Search for the cell housing the specified text and yield its [x, y] center coordinate. 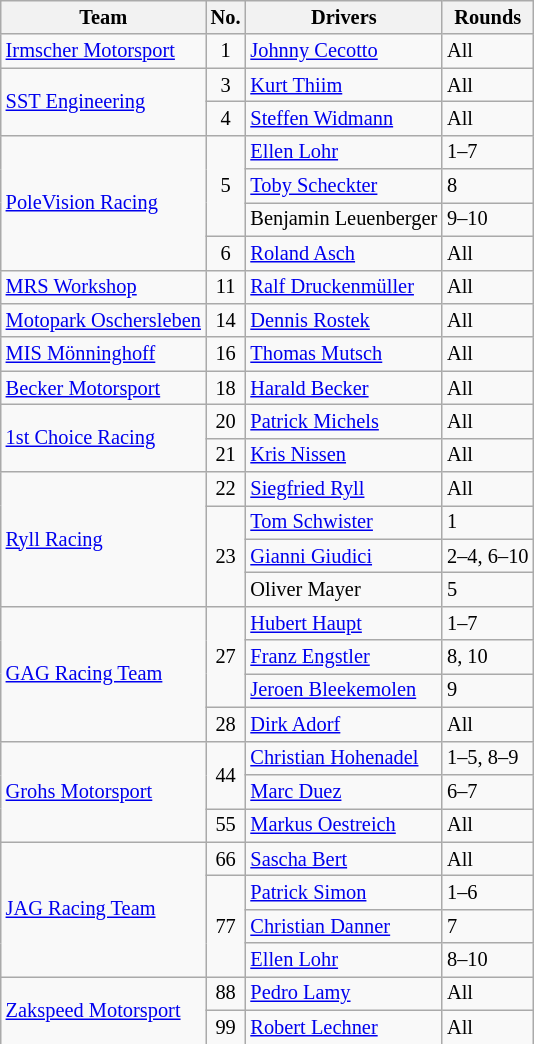
Franz Engstler [344, 657]
Thomas Mutsch [344, 354]
21 [226, 455]
Grohs Motorsport [104, 792]
8 [488, 186]
Sascha Bert [344, 859]
Christian Hohenadel [344, 758]
77 [226, 926]
Zakspeed Motorsport [104, 1010]
18 [226, 388]
99 [226, 1027]
JAG Racing Team [104, 910]
20 [226, 421]
1–6 [488, 892]
Patrick Michels [344, 421]
Rounds [488, 17]
6 [226, 253]
Pedro Lamy [344, 993]
Gianni Giudici [344, 556]
28 [226, 724]
Kris Nissen [344, 455]
Dirk Adorf [344, 724]
Robert Lechner [344, 1027]
27 [226, 656]
MRS Workshop [104, 287]
66 [226, 859]
Markus Oestreich [344, 825]
Dennis Rostek [344, 320]
7 [488, 926]
Irmscher Motorsport [104, 51]
PoleVision Racing [104, 202]
Roland Asch [344, 253]
MIS Mönninghoff [104, 354]
No. [226, 17]
88 [226, 993]
Siegfried Ryll [344, 489]
9 [488, 690]
Toby Scheckter [344, 186]
Christian Danner [344, 926]
Tom Schwister [344, 522]
GAG Racing Team [104, 674]
8–10 [488, 960]
55 [226, 825]
4 [226, 118]
11 [226, 287]
Drivers [344, 17]
9–10 [488, 219]
1–5, 8–9 [488, 758]
16 [226, 354]
Harald Becker [344, 388]
Ralf Druckenmüller [344, 287]
Hubert Haupt [344, 623]
Steffen Widmann [344, 118]
8, 10 [488, 657]
Jeroen Bleekemolen [344, 690]
Marc Duez [344, 791]
44 [226, 774]
Team [104, 17]
6–7 [488, 791]
Kurt Thiim [344, 85]
Oliver Mayer [344, 589]
23 [226, 556]
14 [226, 320]
22 [226, 489]
Benjamin Leuenberger [344, 219]
2–4, 6–10 [488, 556]
Becker Motorsport [104, 388]
1st Choice Racing [104, 438]
SST Engineering [104, 102]
3 [226, 85]
Johnny Cecotto [344, 51]
Ryll Racing [104, 540]
Motopark Oschersleben [104, 320]
Patrick Simon [344, 892]
